Return the (x, y) coordinate for the center point of the cell that contains the specified text.  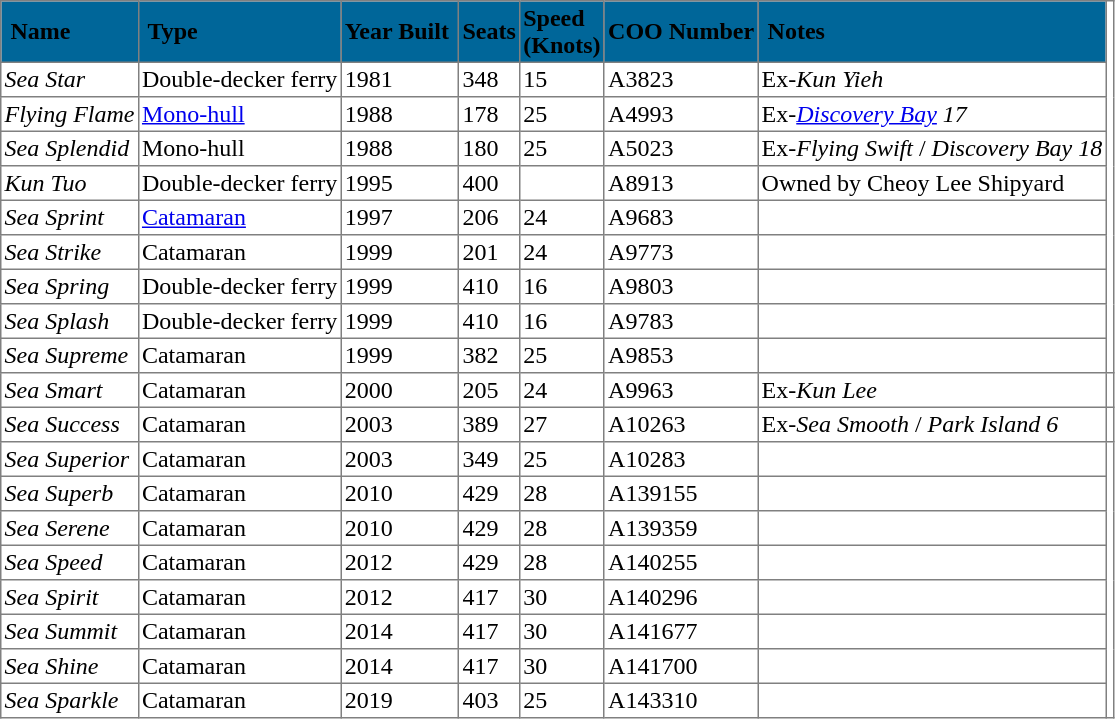
Ex-Kun Yieh (932, 79)
Sea Supreme (70, 355)
A10263 (680, 424)
Ex-Sea Smooth / Park Island 6 (932, 424)
27 (562, 424)
389 (490, 424)
A9853 (680, 355)
Sea Speed (70, 562)
206 (490, 217)
A4993 (680, 114)
178 (490, 114)
A143310 (680, 700)
A141677 (680, 631)
Sea Smart (70, 390)
Sea Splash (70, 321)
Sea Strike (70, 252)
Speed(Knots) (562, 32)
201 (490, 252)
Sea Spirit (70, 597)
Flying Flame (70, 114)
A9803 (680, 286)
A139155 (680, 493)
A5023 (680, 148)
Sea Sprint (70, 217)
205 (490, 390)
A9773 (680, 252)
Owned by Cheoy Lee Shipyard (932, 183)
Seats (490, 32)
1981 (400, 79)
A9783 (680, 321)
382 (490, 355)
2000 (400, 390)
Ex-Discovery Bay 17 (932, 114)
15 (562, 79)
A140255 (680, 562)
Type (240, 32)
A10283 (680, 459)
2019 (400, 700)
Sea Superb (70, 493)
Sea Star (70, 79)
A8913 (680, 183)
Ex-Flying Swift / Discovery Bay 18 (932, 148)
Sea Spring (70, 286)
A140296 (680, 597)
180 (490, 148)
Name (70, 32)
Sea Shine (70, 666)
A3823 (680, 79)
A139359 (680, 528)
Sea Sparkle (70, 700)
1997 (400, 217)
1995 (400, 183)
A141700 (680, 666)
Ex-Kun Lee (932, 390)
403 (490, 700)
Kun Tuo (70, 183)
Notes (932, 32)
Sea Superior (70, 459)
A9963 (680, 390)
Sea Summit (70, 631)
349 (490, 459)
348 (490, 79)
A9683 (680, 217)
Year Built (400, 32)
400 (490, 183)
Sea Splendid (70, 148)
COO Number (680, 32)
Sea Serene (70, 528)
Sea Success (70, 424)
